For the text-containing cell, return its midpoint in (x, y) coordinate format. 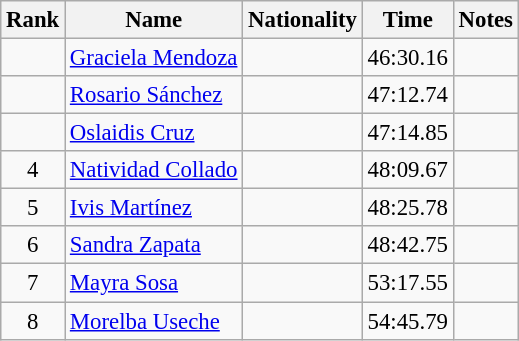
48:25.78 (408, 208)
Graciela Mendoza (154, 58)
54:45.79 (408, 321)
4 (33, 170)
53:17.55 (408, 283)
7 (33, 283)
Nationality (302, 20)
5 (33, 208)
8 (33, 321)
Rank (33, 20)
Name (154, 20)
Natividad Collado (154, 170)
48:09.67 (408, 170)
Ivis Martínez (154, 208)
Morelba Useche (154, 321)
48:42.75 (408, 245)
47:14.85 (408, 133)
6 (33, 245)
Mayra Sosa (154, 283)
Oslaidis Cruz (154, 133)
Rosario Sánchez (154, 95)
Sandra Zapata (154, 245)
47:12.74 (408, 95)
Time (408, 20)
Notes (486, 20)
46:30.16 (408, 58)
